Scan for the cell matching the given text and deliver its [X, Y] coordinate at center. 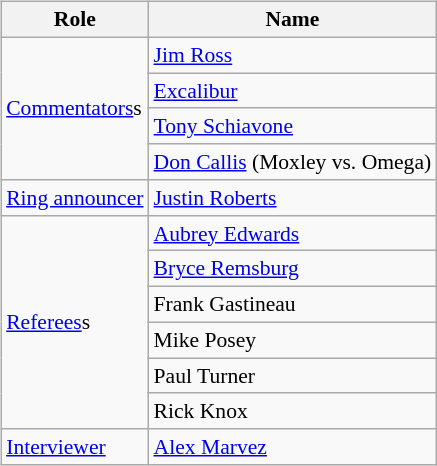
Aubrey Edwards [293, 233]
Commentatorss [74, 108]
Alex Marvez [293, 447]
Ring announcer [74, 198]
Paul Turner [293, 376]
Mike Posey [293, 340]
Refereess [74, 322]
Name [293, 20]
Frank Gastineau [293, 305]
Interviewer [74, 447]
Tony Schiavone [293, 126]
Bryce Remsburg [293, 269]
Role [74, 20]
Jim Ross [293, 55]
Rick Knox [293, 411]
Justin Roberts [293, 198]
Don Callis (Moxley vs. Omega) [293, 162]
Excalibur [293, 91]
